Search for the cell housing the specified text and yield its [X, Y] center coordinate. 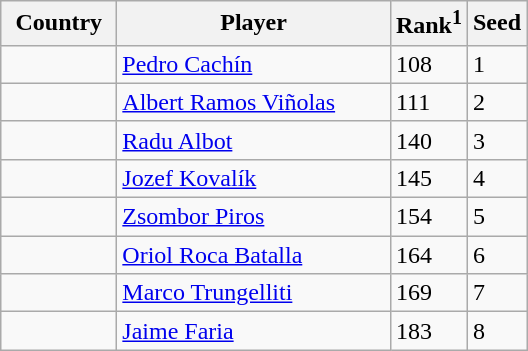
Marco Trungelliti [254, 293]
Seed [496, 24]
154 [428, 217]
140 [428, 140]
183 [428, 331]
Oriol Roca Batalla [254, 255]
Country [59, 24]
108 [428, 64]
Zsombor Piros [254, 217]
Jaime Faria [254, 331]
Radu Albot [254, 140]
3 [496, 140]
111 [428, 102]
5 [496, 217]
Jozef Kovalík [254, 178]
6 [496, 255]
145 [428, 178]
169 [428, 293]
1 [496, 64]
164 [428, 255]
4 [496, 178]
7 [496, 293]
Rank1 [428, 24]
Player [254, 24]
8 [496, 331]
Albert Ramos Viñolas [254, 102]
Pedro Cachín [254, 64]
2 [496, 102]
